Search for the cell housing the specified text and yield its [X, Y] center coordinate. 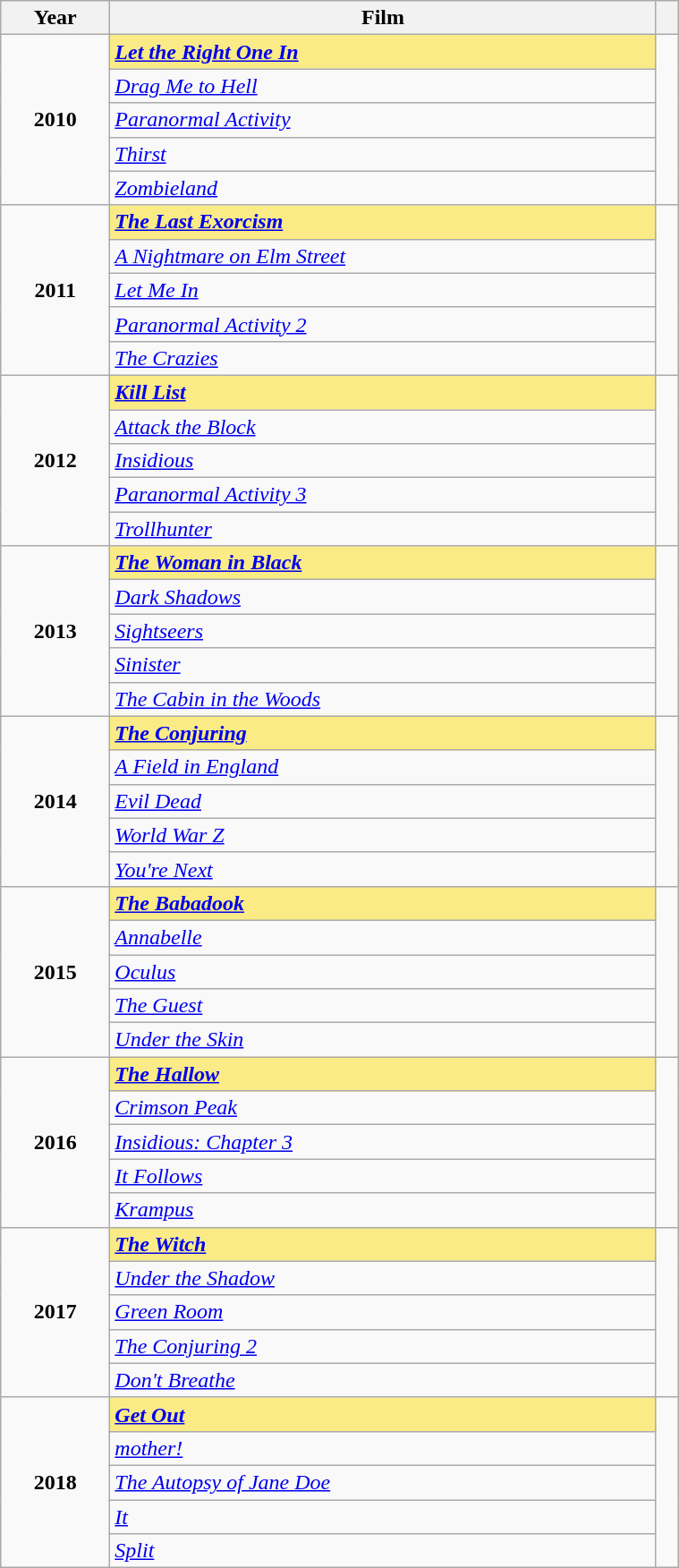
Oculus [383, 971]
2016 [55, 1142]
The Crazies [383, 358]
2015 [55, 971]
Under the Shadow [383, 1278]
2014 [55, 801]
Insidious: Chapter 3 [383, 1142]
A Nightmare on Elm Street [383, 256]
Paranormal Activity [383, 120]
The Guest [383, 1006]
Film [383, 18]
2018 [55, 1482]
The Witch [383, 1244]
Thirst [383, 154]
Kill List [383, 392]
World War Z [383, 835]
Sinister [383, 665]
It Follows [383, 1176]
The Hallow [383, 1074]
Year [55, 18]
2013 [55, 631]
Annabelle [383, 937]
Zombieland [383, 188]
2017 [55, 1312]
2011 [55, 290]
2012 [55, 460]
The Autopsy of Jane Doe [383, 1482]
A Field in England [383, 767]
The Woman in Black [383, 563]
Don't Breathe [383, 1380]
Drag Me to Hell [383, 86]
The Babadook [383, 903]
You're Next [383, 869]
Crimson Peak [383, 1108]
Let the Right One In [383, 52]
The Conjuring [383, 733]
Dark Shadows [383, 597]
Krampus [383, 1210]
mother! [383, 1448]
Evil Dead [383, 801]
The Cabin in the Woods [383, 699]
Split [383, 1551]
Paranormal Activity 2 [383, 324]
The Conjuring 2 [383, 1346]
2010 [55, 120]
Trollhunter [383, 529]
Sightseers [383, 631]
Attack the Block [383, 427]
Insidious [383, 461]
It [383, 1517]
Let Me In [383, 290]
Get Out [383, 1414]
Paranormal Activity 3 [383, 495]
Green Room [383, 1312]
The Last Exorcism [383, 222]
Under the Skin [383, 1040]
